Determine the (X, Y) coordinate at the center of the cell enclosing the given text.  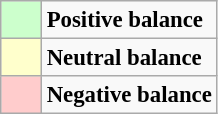
Negative balance (129, 95)
Neutral balance (129, 58)
Positive balance (129, 20)
